From the cell containing the given text, extract its center point as [X, Y] coordinate. 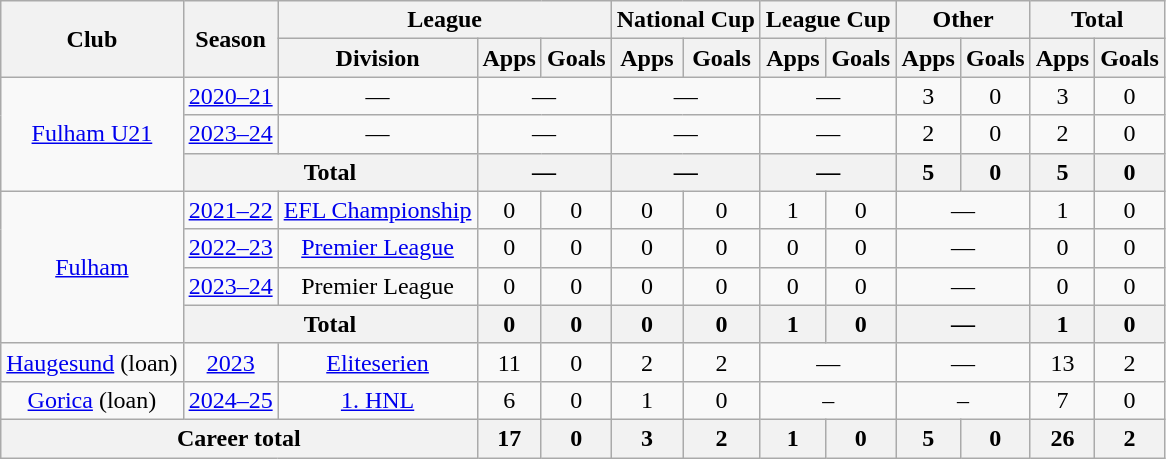
2022–23 [230, 248]
Division [378, 58]
6 [509, 400]
17 [509, 438]
13 [1062, 362]
26 [1062, 438]
Season [230, 39]
1. HNL [378, 400]
7 [1062, 400]
Career total [239, 438]
2020–21 [230, 96]
National Cup [686, 20]
League [444, 20]
League Cup [828, 20]
Club [92, 39]
2023 [230, 362]
2021–22 [230, 210]
Fulham [92, 267]
11 [509, 362]
Haugesund (loan) [92, 362]
EFL Championship [378, 210]
Fulham U21 [92, 134]
Eliteserien [378, 362]
Other [963, 20]
2024–25 [230, 400]
Gorica (loan) [92, 400]
